Detect which cell encompasses the target text, then output its (x, y) center coordinate. 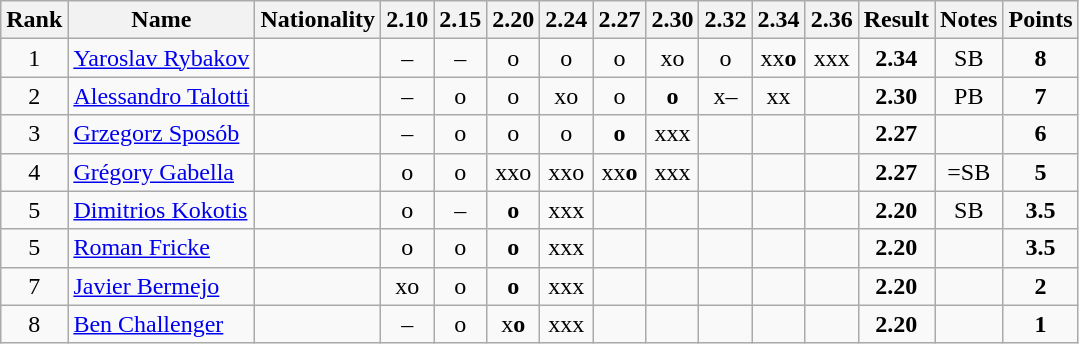
Nationality (318, 20)
4 (34, 172)
2.10 (408, 20)
2.24 (566, 20)
=SB (969, 172)
xx (778, 96)
2.32 (726, 20)
Javier Bermejo (162, 286)
Name (162, 20)
x– (726, 96)
Rank (34, 20)
Grégory Gabella (162, 172)
Yaroslav Rybakov (162, 58)
Alessandro Talotti (162, 96)
Ben Challenger (162, 324)
Notes (969, 20)
Roman Fricke (162, 248)
PB (969, 96)
Dimitrios Kokotis (162, 210)
2.36 (832, 20)
Points (1040, 20)
2.15 (460, 20)
Result (896, 20)
6 (1040, 134)
Grzegorz Sposób (162, 134)
3 (34, 134)
